Provide the [x, y] coordinate of the cell's center where the given text is located.  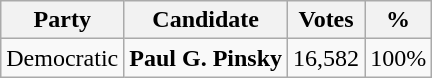
% [398, 20]
Democratic [62, 58]
Candidate [206, 20]
100% [398, 58]
Votes [326, 20]
Party [62, 20]
16,582 [326, 58]
Paul G. Pinsky [206, 58]
